Identify which cell holds the provided text, then report its (X, Y) central coordinate. 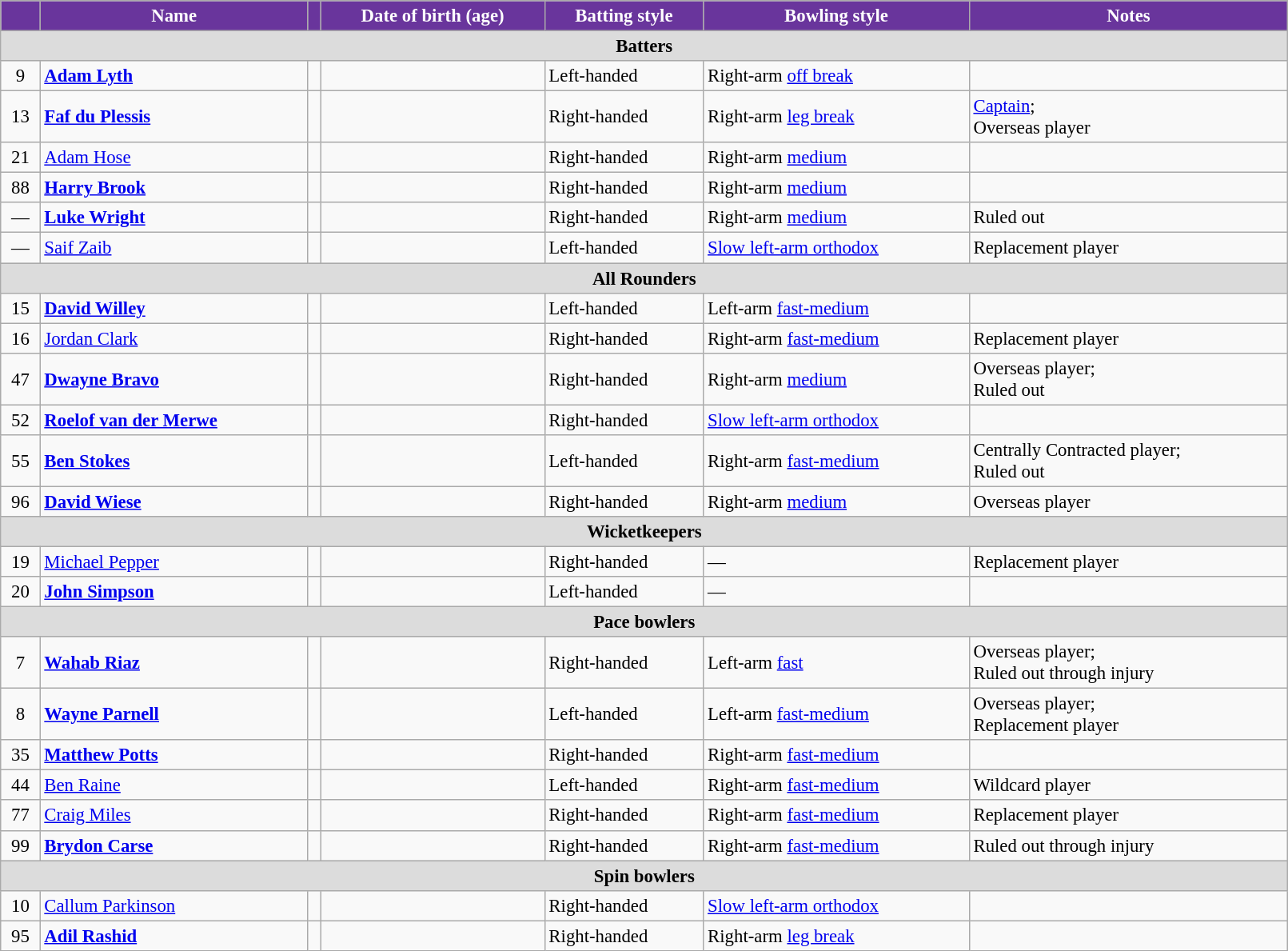
Michael Pepper (174, 561)
Overseas player; Replacement player (1129, 715)
Craig Miles (174, 816)
9 (21, 76)
Ruled out (1129, 218)
95 (21, 936)
Dwayne Bravo (174, 379)
All Rounders (644, 278)
77 (21, 816)
Brydon Carse (174, 845)
Adil Rashid (174, 936)
Left-arm fast (836, 662)
52 (21, 420)
20 (21, 592)
Right-arm off break (836, 76)
Centrally Contracted player; Ruled out (1129, 461)
Adam Hose (174, 158)
Pace bowlers (644, 622)
Captain; Overseas player (1129, 117)
Overseas player (1129, 501)
Roelof van der Merwe (174, 420)
Name (174, 16)
99 (21, 845)
Wayne Parnell (174, 715)
44 (21, 785)
13 (21, 117)
Date of birth (age) (433, 16)
David Wiese (174, 501)
10 (21, 905)
47 (21, 379)
15 (21, 308)
Ben Raine (174, 785)
16 (21, 338)
Adam Lyth (174, 76)
8 (21, 715)
Faf du Plessis (174, 117)
Ben Stokes (174, 461)
Wahab Riaz (174, 662)
19 (21, 561)
Batting style (624, 16)
Overseas player; Ruled out through injury (1129, 662)
Ruled out through injury (1129, 845)
Spin bowlers (644, 876)
Overseas player; Ruled out (1129, 379)
Luke Wright (174, 218)
Jordan Clark (174, 338)
88 (21, 188)
Wildcard player (1129, 785)
96 (21, 501)
David Willey (174, 308)
Wicketkeepers (644, 532)
Saif Zaib (174, 248)
John Simpson (174, 592)
Batters (644, 46)
Callum Parkinson (174, 905)
Bowling style (836, 16)
55 (21, 461)
Notes (1129, 16)
Matthew Potts (174, 755)
Harry Brook (174, 188)
21 (21, 158)
35 (21, 755)
7 (21, 662)
